Pinpoint the cell where the given text exists, returning its [X, Y] midpoint coordinate. 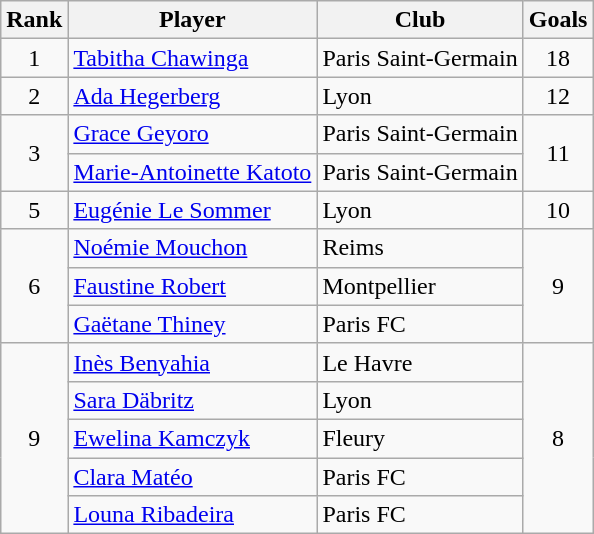
1 [34, 58]
Rank [34, 20]
Ewelina Kamczyk [192, 438]
2 [34, 96]
Sara Däbritz [192, 400]
6 [34, 286]
Montpellier [420, 286]
Clara Matéo [192, 477]
10 [558, 210]
11 [558, 153]
Club [420, 20]
Le Havre [420, 362]
Faustine Robert [192, 286]
Eugénie Le Sommer [192, 210]
Player [192, 20]
5 [34, 210]
18 [558, 58]
Tabitha Chawinga [192, 58]
Grace Geyoro [192, 134]
12 [558, 96]
Gaëtane Thiney [192, 324]
3 [34, 153]
Goals [558, 20]
Inès Benyahia [192, 362]
Reims [420, 248]
8 [558, 438]
Louna Ribadeira [192, 515]
Ada Hegerberg [192, 96]
Noémie Mouchon [192, 248]
Marie-Antoinette Katoto [192, 172]
Fleury [420, 438]
